Extract the (x, y) coordinate from the center of the cell holding the provided text.  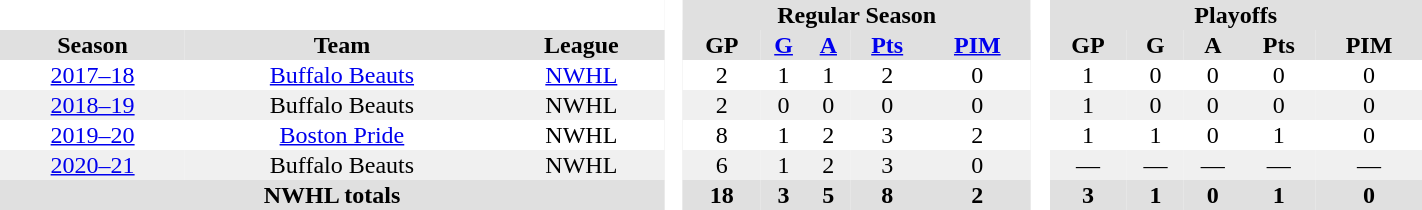
2020–21 (92, 165)
League (582, 45)
18 (722, 195)
2018–19 (92, 105)
2017–18 (92, 75)
NWHL totals (332, 195)
5 (828, 195)
2019–20 (92, 135)
Boston Pride (342, 135)
Playoffs (1236, 15)
Season (92, 45)
6 (722, 165)
Team (342, 45)
Regular Season (856, 15)
